Return [x, y] of the center of cell containing provided text 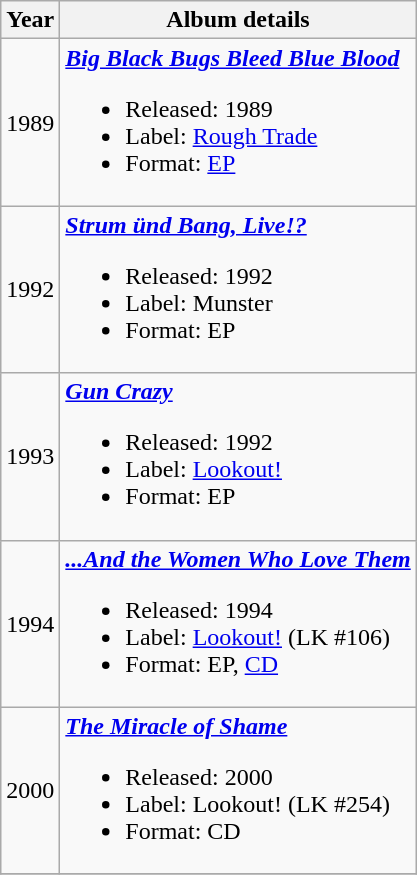
1993 [30, 456]
Year [30, 20]
...And the Women Who Love ThemReleased: 1994Label: Lookout! (LK #106)Format: EP, CD [238, 624]
Gun CrazyReleased: 1992Label: Lookout!Format: EP [238, 456]
1989 [30, 122]
The Miracle of ShameReleased: 2000Label: Lookout! (LK #254)Format: CD [238, 790]
Album details [238, 20]
2000 [30, 790]
Big Black Bugs Bleed Blue BloodReleased: 1989Label: Rough TradeFormat: EP [238, 122]
1994 [30, 624]
Strum ünd Bang, Live!?Released: 1992Label: MunsterFormat: EP [238, 290]
1992 [30, 290]
